Provide the [X, Y] coordinate of the cell's center where the given text is located.  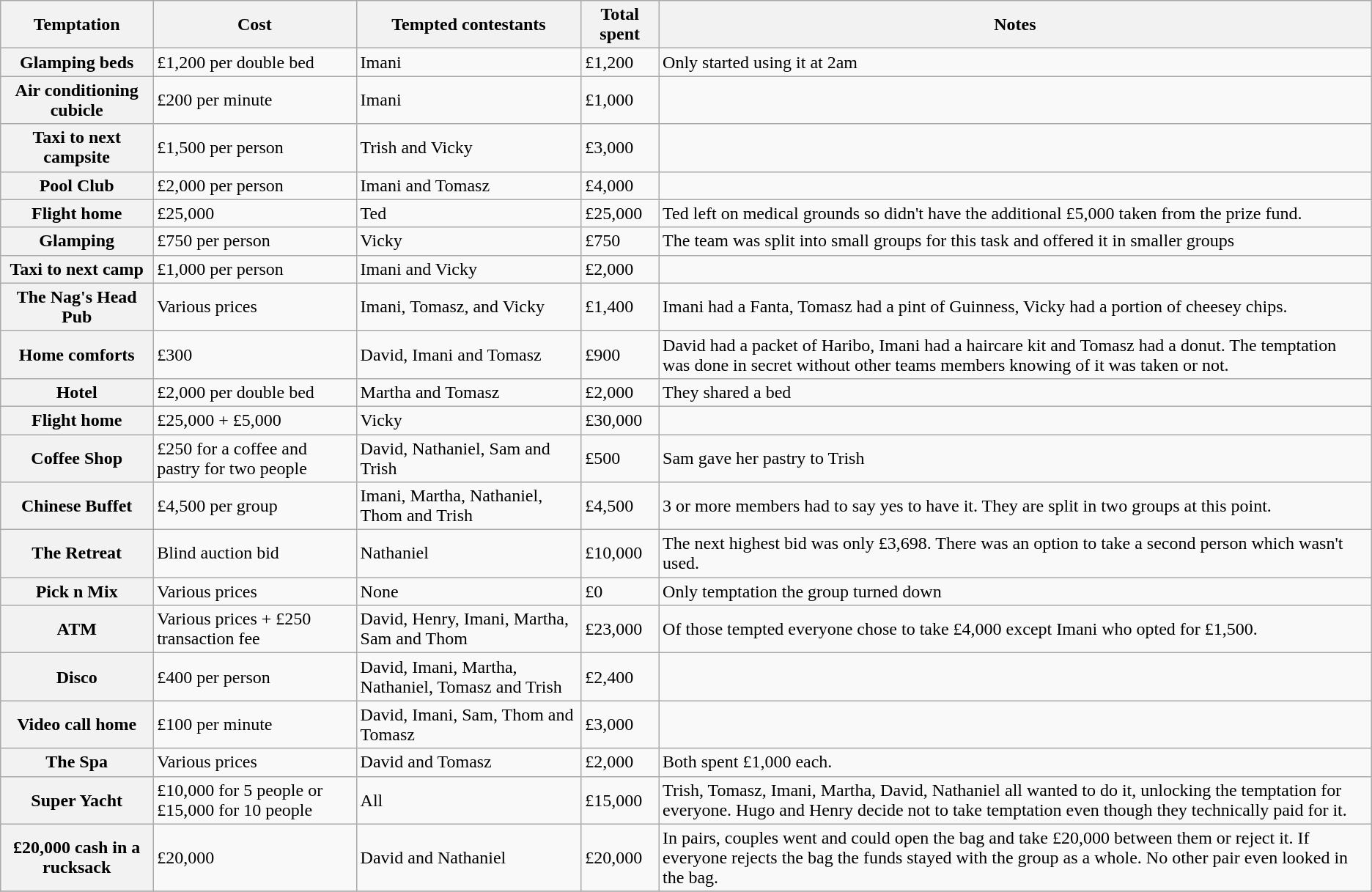
£900 [620, 355]
Imani, Tomasz, and Vicky [469, 306]
Video call home [77, 724]
Imani and Tomasz [469, 185]
£750 [620, 241]
David, Imani, Sam, Thom and Tomasz [469, 724]
£500 [620, 457]
£400 per person [255, 677]
The next highest bid was only £3,698. There was an option to take a second person which wasn't used. [1016, 554]
David, Imani and Tomasz [469, 355]
Nathaniel [469, 554]
Blind auction bid [255, 554]
Temptation [77, 25]
£2,400 [620, 677]
£0 [620, 591]
David and Nathaniel [469, 858]
David, Nathaniel, Sam and Trish [469, 457]
£300 [255, 355]
Taxi to next camp [77, 269]
£2,000 per double bed [255, 392]
£1,200 [620, 62]
Hotel [77, 392]
Various prices + £250 transaction fee [255, 629]
£100 per minute [255, 724]
David, Henry, Imani, Martha, Sam and Thom [469, 629]
Pick n Mix [77, 591]
£1,000 per person [255, 269]
£10,000 for 5 people or £15,000 for 10 people [255, 800]
£200 per minute [255, 100]
£4,500 per group [255, 506]
Taxi to next campsite [77, 148]
£1,500 per person [255, 148]
Imani had a Fanta, Tomasz had a pint of Guinness, Vicky had a portion of cheesey chips. [1016, 306]
Tempted contestants [469, 25]
£25,000 + £5,000 [255, 420]
Ted left on medical grounds so didn't have the additional £5,000 taken from the prize fund. [1016, 213]
Home comforts [77, 355]
Super Yacht [77, 800]
David and Tomasz [469, 762]
Only temptation the group turned down [1016, 591]
Ted [469, 213]
The Retreat [77, 554]
Notes [1016, 25]
£1,000 [620, 100]
All [469, 800]
£1,400 [620, 306]
£4,500 [620, 506]
£2,000 per person [255, 185]
Trish and Vicky [469, 148]
Both spent £1,000 each. [1016, 762]
£23,000 [620, 629]
Only started using it at 2am [1016, 62]
Total spent [620, 25]
They shared a bed [1016, 392]
£15,000 [620, 800]
None [469, 591]
£20,000 cash in a rucksack [77, 858]
£10,000 [620, 554]
Cost [255, 25]
The team was split into small groups for this task and offered it in smaller groups [1016, 241]
Air conditioning cubicle [77, 100]
£250 for a coffee and pastry for two people [255, 457]
The Nag's Head Pub [77, 306]
Coffee Shop [77, 457]
Glamping beds [77, 62]
Disco [77, 677]
3 or more members had to say yes to have it. They are split in two groups at this point. [1016, 506]
Sam gave her pastry to Trish [1016, 457]
Of those tempted everyone chose to take £4,000 except Imani who opted for £1,500. [1016, 629]
David, Imani, Martha, Nathaniel, Tomasz and Trish [469, 677]
Martha and Tomasz [469, 392]
Glamping [77, 241]
The Spa [77, 762]
£1,200 per double bed [255, 62]
£750 per person [255, 241]
Imani, Martha, Nathaniel, Thom and Trish [469, 506]
Chinese Buffet [77, 506]
ATM [77, 629]
Pool Club [77, 185]
£30,000 [620, 420]
£4,000 [620, 185]
Imani and Vicky [469, 269]
